Detect which cell encompasses the target text, then output its (X, Y) center coordinate. 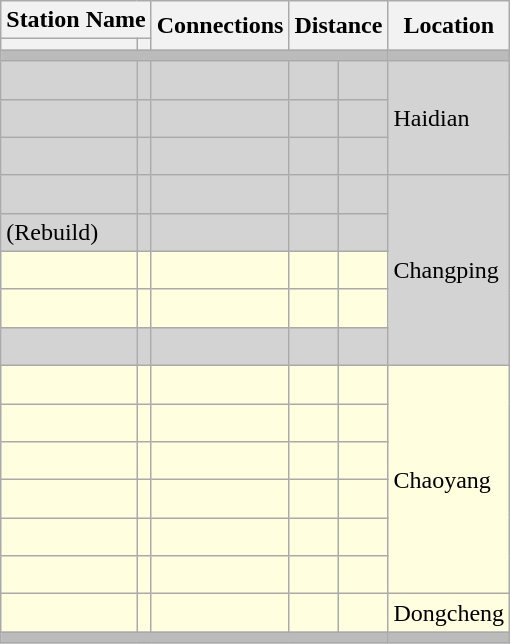
Distance (338, 26)
Location (449, 26)
Station Name (76, 20)
(Rebuild) (69, 232)
Chaoyang (449, 479)
Haidian (449, 118)
Changping (449, 270)
Connections (220, 26)
Dongcheng (449, 613)
